Pinpoint the cell where the given text exists, returning its [X, Y] midpoint coordinate. 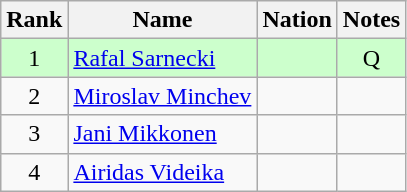
Rafal Sarnecki [162, 58]
4 [34, 172]
Miroslav Minchev [162, 96]
3 [34, 134]
Nation [297, 20]
Airidas Videika [162, 172]
Jani Mikkonen [162, 134]
Name [162, 20]
Notes [371, 20]
1 [34, 58]
Rank [34, 20]
2 [34, 96]
Q [371, 58]
